Output the (x, y) coordinate of the center of the cell containing the given text.  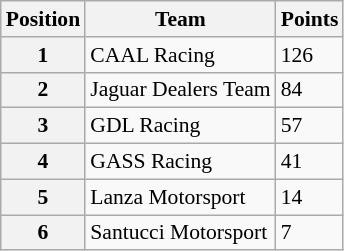
84 (310, 90)
Points (310, 19)
41 (310, 162)
Team (180, 19)
14 (310, 197)
Lanza Motorsport (180, 197)
1 (43, 55)
57 (310, 126)
126 (310, 55)
5 (43, 197)
Position (43, 19)
GASS Racing (180, 162)
CAAL Racing (180, 55)
2 (43, 90)
Santucci Motorsport (180, 233)
3 (43, 126)
4 (43, 162)
7 (310, 233)
Jaguar Dealers Team (180, 90)
GDL Racing (180, 126)
6 (43, 233)
